Extract the (x, y) coordinate from the center of the cell holding the provided text.  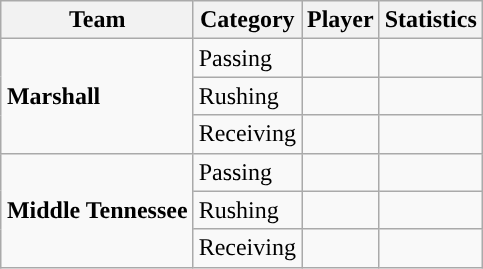
Statistics (430, 20)
Player (341, 20)
Team (97, 20)
Category (247, 20)
Marshall (97, 96)
Middle Tennessee (97, 210)
